Return (X, Y) of the center of cell containing provided text 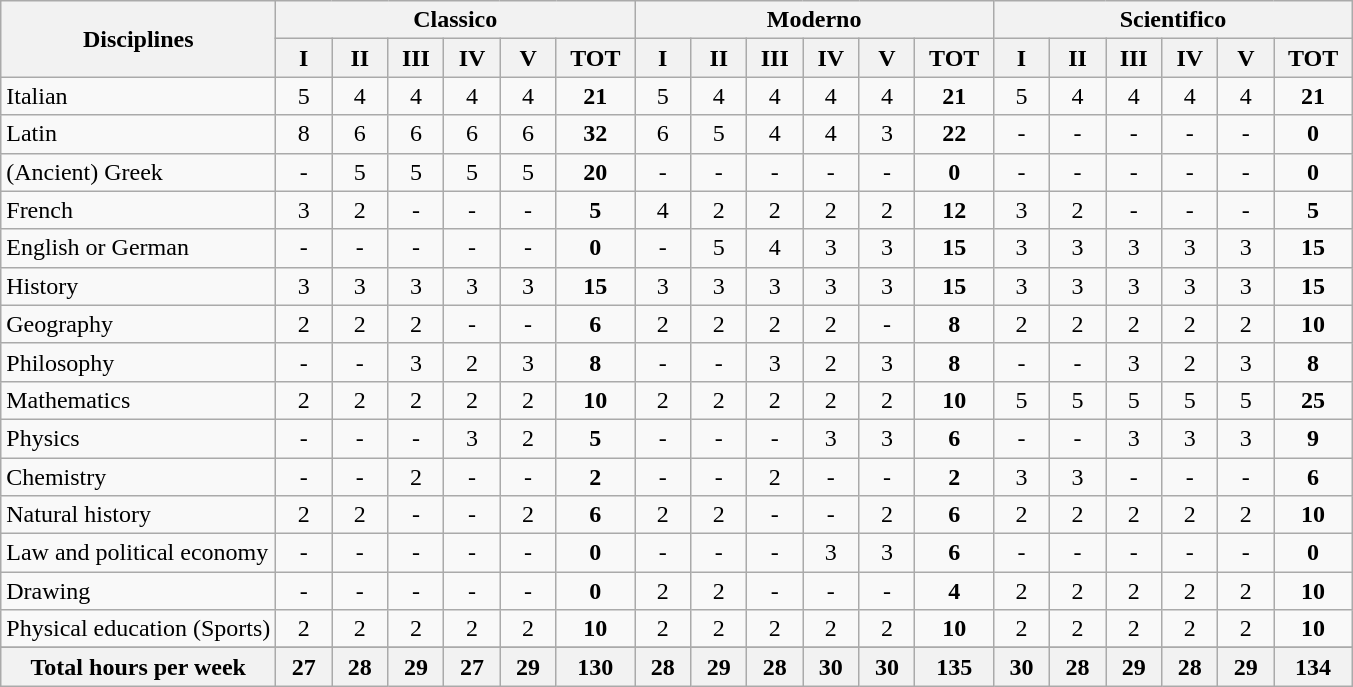
English or German (138, 248)
20 (596, 172)
(Ancient) Greek (138, 172)
135 (954, 667)
French (138, 210)
Physical education (Sports) (138, 629)
130 (596, 667)
Geography (138, 324)
Scientifico (1174, 20)
Philosophy (138, 362)
9 (1314, 438)
Chemistry (138, 477)
Disciplines (138, 39)
134 (1314, 667)
Moderno (814, 20)
Law and political economy (138, 553)
Italian (138, 96)
Classico (456, 20)
32 (596, 134)
22 (954, 134)
Latin (138, 134)
12 (954, 210)
History (138, 286)
25 (1314, 400)
Drawing (138, 591)
Mathematics (138, 400)
Physics (138, 438)
Total hours per week (138, 667)
Natural history (138, 515)
